From the cell containing the given text, extract its center point as (X, Y) coordinate. 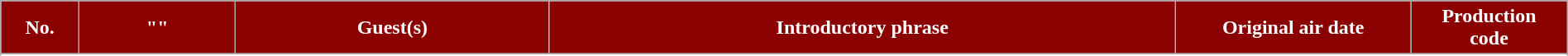
Production code (1489, 28)
"" (157, 28)
Introductory phrase (863, 28)
Guest(s) (392, 28)
No. (40, 28)
Original air date (1293, 28)
